From the cell containing the given text, extract its center point as [x, y] coordinate. 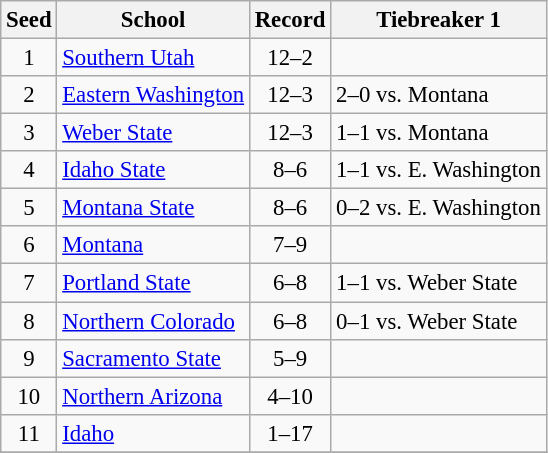
1–17 [290, 433]
7–9 [290, 245]
3 [29, 133]
0–1 vs. Weber State [438, 321]
0–2 vs. E. Washington [438, 208]
5 [29, 208]
School [153, 20]
Sacramento State [153, 358]
8 [29, 321]
1–1 vs. Montana [438, 133]
4–10 [290, 396]
Weber State [153, 133]
12–2 [290, 58]
Seed [29, 20]
7 [29, 283]
Record [290, 20]
Southern Utah [153, 58]
2–0 vs. Montana [438, 95]
Northern Arizona [153, 396]
Idaho State [153, 170]
11 [29, 433]
Portland State [153, 283]
2 [29, 95]
1–1 vs. Weber State [438, 283]
Tiebreaker 1 [438, 20]
Eastern Washington [153, 95]
6 [29, 245]
1–1 vs. E. Washington [438, 170]
Idaho [153, 433]
Montana [153, 245]
Montana State [153, 208]
4 [29, 170]
Northern Colorado [153, 321]
10 [29, 396]
9 [29, 358]
1 [29, 58]
5–9 [290, 358]
